Find where the given text appears and provide that cell's center as (x, y) coordinate. 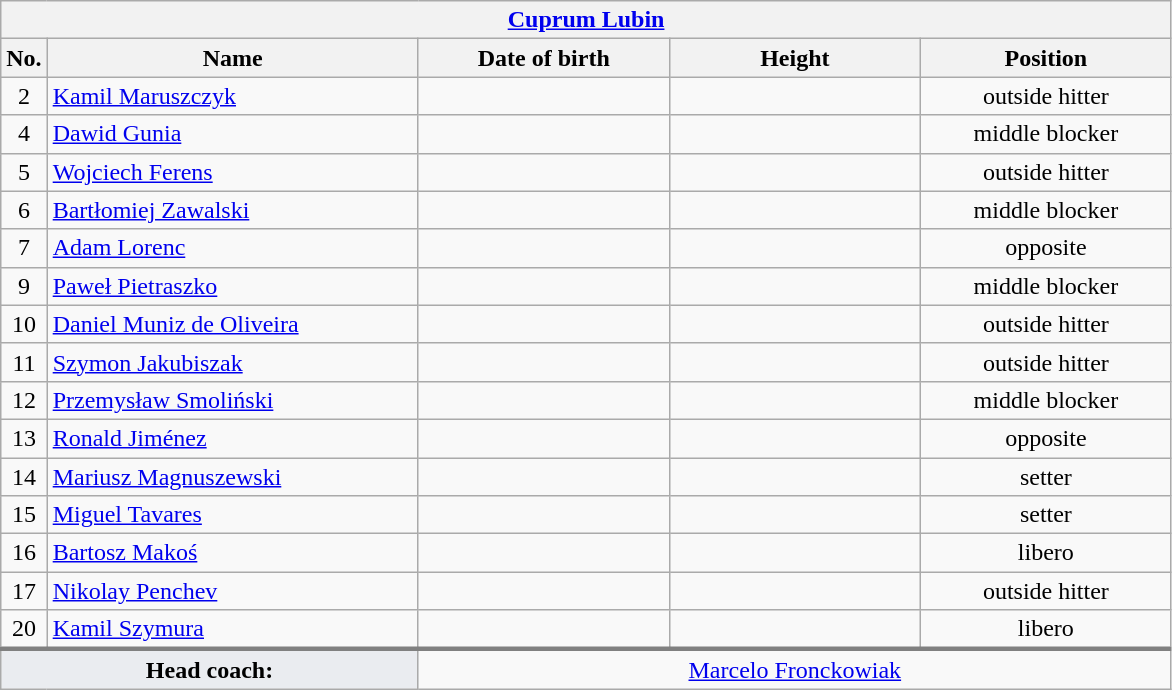
Cuprum Lubin (586, 20)
9 (24, 286)
10 (24, 324)
14 (24, 477)
6 (24, 210)
Adam Lorenc (232, 248)
Miguel Tavares (232, 515)
Szymon Jakubiszak (232, 362)
Date of birth (544, 58)
Height (794, 58)
4 (24, 134)
Position (1046, 58)
Daniel Muniz de Oliveira (232, 324)
16 (24, 553)
Kamil Maruszczyk (232, 96)
2 (24, 96)
7 (24, 248)
20 (24, 630)
Dawid Gunia (232, 134)
Marcelo Fronckowiak (794, 669)
Bartłomiej Zawalski (232, 210)
Paweł Pietraszko (232, 286)
11 (24, 362)
Head coach: (210, 669)
Nikolay Penchev (232, 591)
No. (24, 58)
12 (24, 400)
Wojciech Ferens (232, 172)
15 (24, 515)
13 (24, 438)
Mariusz Magnuszewski (232, 477)
Name (232, 58)
Przemysław Smoliński (232, 400)
17 (24, 591)
Ronald Jiménez (232, 438)
Bartosz Makoś (232, 553)
5 (24, 172)
Kamil Szymura (232, 630)
